Pinpoint the cell where the given text exists, returning its [x, y] midpoint coordinate. 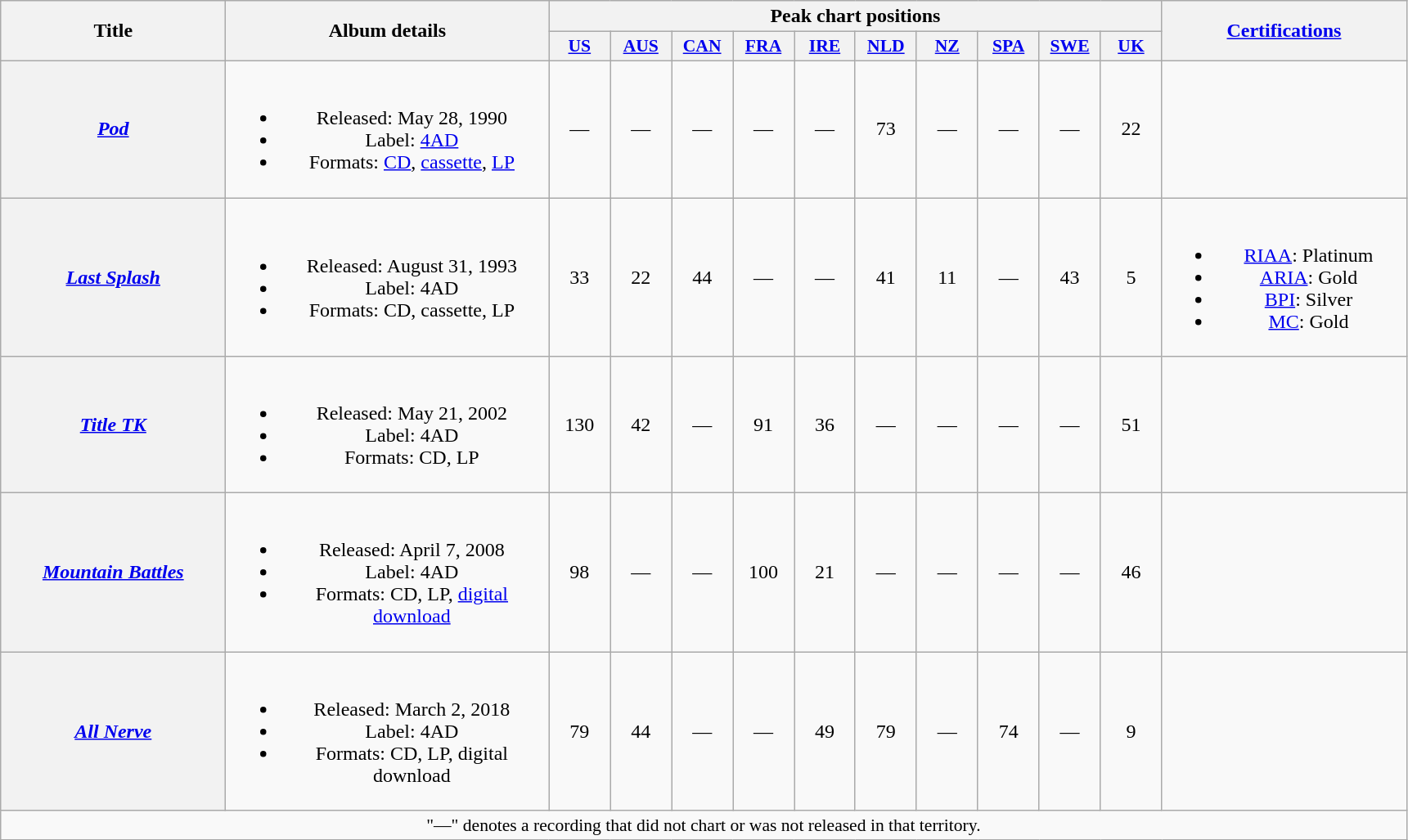
9 [1131, 731]
AUS [641, 47]
Released: April 7, 2008Label: 4ADFormats: CD, LP, digital download [388, 573]
Title TK [113, 425]
NLD [885, 47]
Peak chart positions [856, 16]
IRE [825, 47]
FRA [764, 47]
RIAA: PlatinumARIA: GoldBPI: SilverMC: Gold [1284, 277]
Released: May 28, 1990Label: 4ADFormats: CD, cassette, LP [388, 129]
42 [641, 425]
98 [579, 573]
49 [825, 731]
91 [764, 425]
Mountain Battles [113, 573]
130 [579, 425]
Released: May 21, 2002Label: 4ADFormats: CD, LP [388, 425]
43 [1070, 277]
US [579, 47]
Released: March 2, 2018Label: 4ADFormats: CD, LP, digital download [388, 731]
36 [825, 425]
SWE [1070, 47]
74 [1008, 731]
11 [947, 277]
41 [885, 277]
UK [1131, 47]
33 [579, 277]
51 [1131, 425]
Released: August 31, 1993Label: 4ADFormats: CD, cassette, LP [388, 277]
CAN [702, 47]
73 [885, 129]
Last Splash [113, 277]
Album details [388, 31]
Title [113, 31]
21 [825, 573]
100 [764, 573]
46 [1131, 573]
Pod [113, 129]
SPA [1008, 47]
"—" denotes a recording that did not chart or was not released in that territory. [704, 825]
NZ [947, 47]
5 [1131, 277]
All Nerve [113, 731]
Certifications [1284, 31]
